Extract the (X, Y) coordinate from the center of the cell holding the provided text.  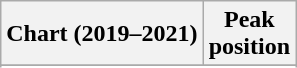
Chart (2019–2021) (102, 34)
Peakposition (249, 34)
